For the text-containing cell, return its midpoint in (X, Y) coordinate format. 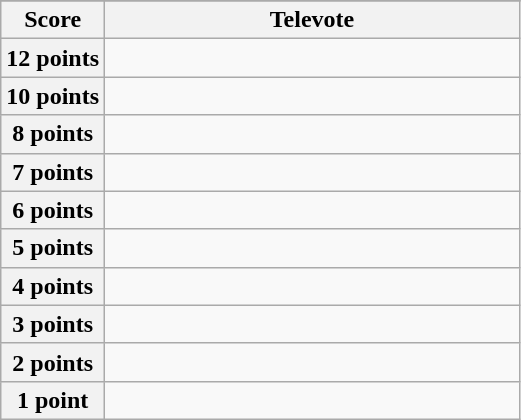
5 points (53, 248)
6 points (53, 210)
4 points (53, 286)
7 points (53, 172)
12 points (53, 58)
8 points (53, 134)
3 points (53, 324)
2 points (53, 362)
Score (53, 20)
1 point (53, 400)
Televote (312, 20)
10 points (53, 96)
